Provide the [X, Y] coordinate of the cell's center where the given text is located.  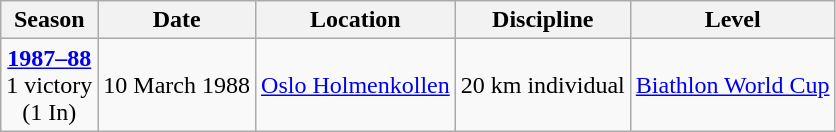
Biathlon World Cup [732, 85]
10 March 1988 [177, 85]
Discipline [542, 20]
Oslo Holmenkollen [356, 85]
Location [356, 20]
Level [732, 20]
Date [177, 20]
20 km individual [542, 85]
1987–88 1 victory (1 In) [50, 85]
Season [50, 20]
